Determine the [X, Y] coordinate at the center of the cell enclosing the given text.  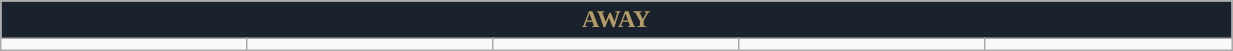
AWAY [616, 20]
